Search for the cell housing the specified text and yield its [X, Y] center coordinate. 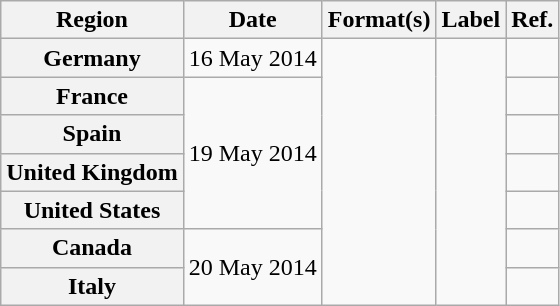
Germany [92, 58]
United Kingdom [92, 172]
France [92, 96]
Ref. [532, 20]
Format(s) [379, 20]
United States [92, 210]
19 May 2014 [252, 153]
16 May 2014 [252, 58]
Spain [92, 134]
Date [252, 20]
Italy [92, 286]
Region [92, 20]
Label [471, 20]
20 May 2014 [252, 267]
Canada [92, 248]
